Return (x, y) of the center of cell containing provided text 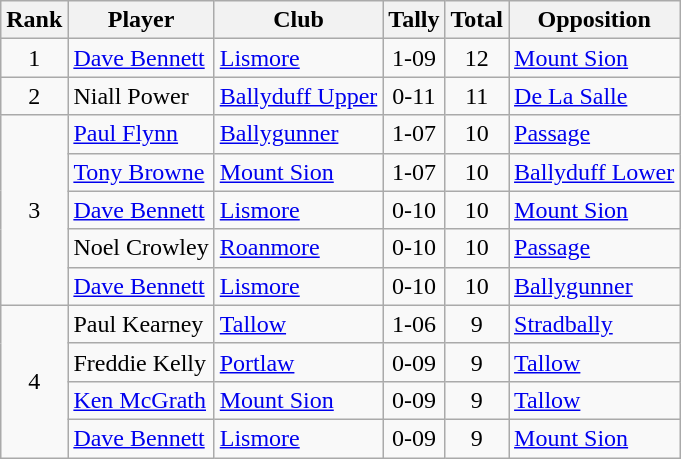
De La Salle (594, 96)
Tony Browne (141, 172)
Roanmore (298, 248)
4 (34, 381)
1 (34, 58)
Niall Power (141, 96)
Player (141, 20)
Tally (414, 20)
0-11 (414, 96)
Club (298, 20)
Portlaw (298, 362)
Ken McGrath (141, 400)
Noel Crowley (141, 248)
Rank (34, 20)
Ballyduff Upper (298, 96)
Ballyduff Lower (594, 172)
Stradbally (594, 324)
3 (34, 210)
Opposition (594, 20)
Paul Kearney (141, 324)
Paul Flynn (141, 134)
Freddie Kelly (141, 362)
11 (477, 96)
12 (477, 58)
2 (34, 96)
1-06 (414, 324)
1-09 (414, 58)
Total (477, 20)
